Return (x, y) of the center of cell containing provided text 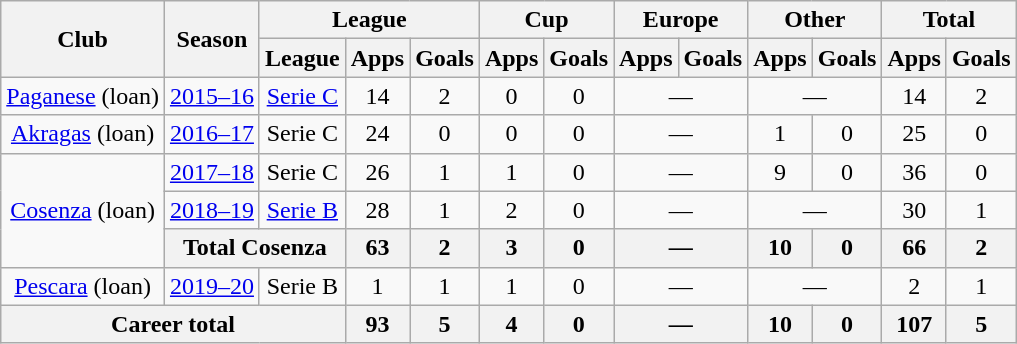
2016–17 (212, 134)
63 (377, 248)
Season (212, 39)
2017–18 (212, 172)
3 (511, 248)
36 (914, 172)
2018–19 (212, 210)
66 (914, 248)
Europe (681, 20)
26 (377, 172)
Career total (173, 324)
Cosenza (loan) (83, 210)
Total (949, 20)
24 (377, 134)
25 (914, 134)
Club (83, 39)
2019–20 (212, 286)
2015–16 (212, 96)
Total Cosenza (254, 248)
28 (377, 210)
30 (914, 210)
9 (780, 172)
4 (511, 324)
Cup (546, 20)
93 (377, 324)
107 (914, 324)
Akragas (loan) (83, 134)
Paganese (loan) (83, 96)
Pescara (loan) (83, 286)
Other (815, 20)
